Extract the [x, y] coordinate from the center of the cell holding the provided text.  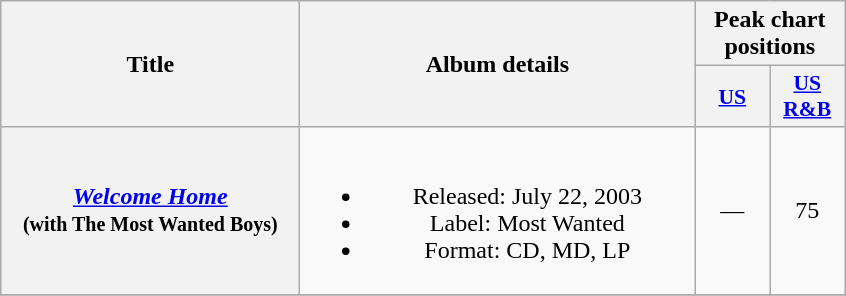
— [732, 210]
Peak chart positions [770, 34]
Title [150, 64]
Album details [498, 64]
75 [808, 210]
US R&B [808, 96]
US [732, 96]
Welcome Home(with The Most Wanted Boys) [150, 210]
Released: July 22, 2003Label: Most WantedFormat: CD, MD, LP [498, 210]
